Return the (x, y) coordinate for the center point of the cell that contains the specified text.  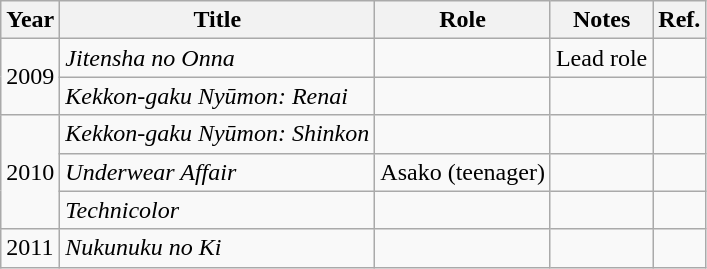
Nukunuku no Ki (218, 248)
Lead role (601, 58)
Notes (601, 20)
2011 (30, 248)
2009 (30, 77)
Role (463, 20)
Asako (teenager) (463, 172)
Kekkon-gaku Nyūmon: Renai (218, 96)
Jitensha no Onna (218, 58)
Title (218, 20)
Technicolor (218, 210)
Kekkon-gaku Nyūmon: Shinkon (218, 134)
Ref. (680, 20)
Underwear Affair (218, 172)
Year (30, 20)
2010 (30, 172)
